Provide the [X, Y] coordinate of the cell's center where the given text is located.  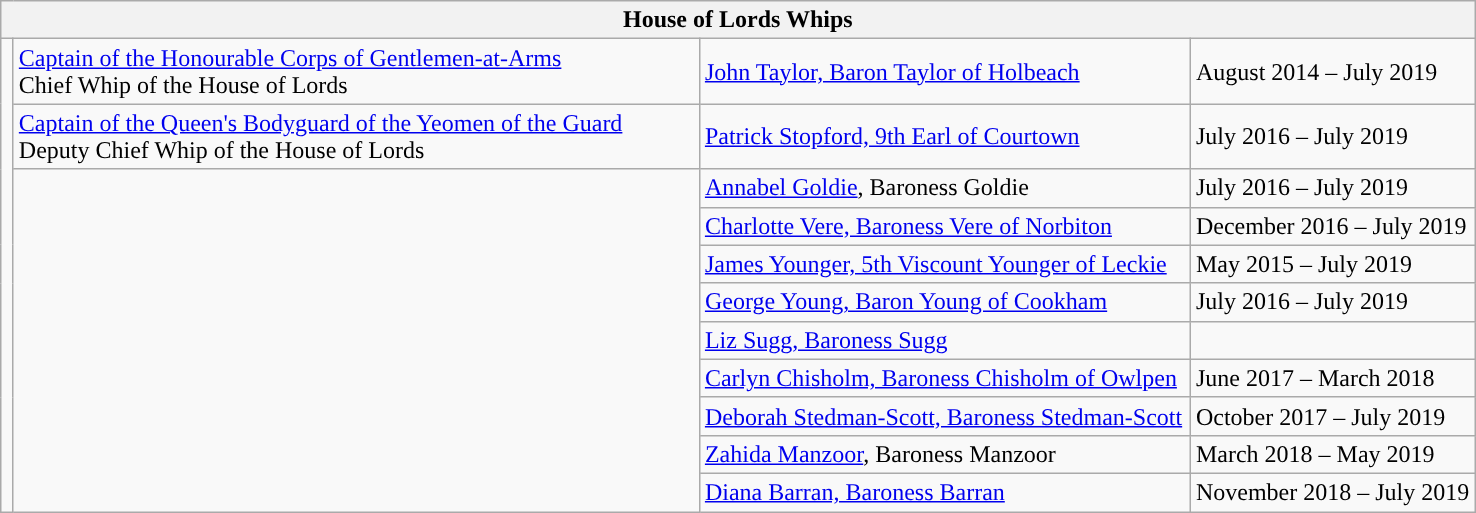
Annabel Goldie, Baroness Goldie [944, 188]
James Younger, 5th Viscount Younger of Leckie [944, 264]
Patrick Stopford, 9th Earl of Courtown [944, 136]
Carlyn Chisholm, Baroness Chisholm of Owlpen [944, 378]
Deborah Stedman-Scott, Baroness Stedman-Scott [944, 416]
Zahida Manzoor, Baroness Manzoor [944, 454]
October 2017 – July 2019 [1332, 416]
House of Lords Whips [738, 20]
Captain of the Queen's Bodyguard of the Yeomen of the GuardDeputy Chief Whip of the House of Lords [356, 136]
John Taylor, Baron Taylor of Holbeach [944, 72]
Diana Barran, Baroness Barran [944, 492]
August 2014 – July 2019 [1332, 72]
November 2018 – July 2019 [1332, 492]
June 2017 – March 2018 [1332, 378]
Liz Sugg, Baroness Sugg [944, 340]
Charlotte Vere, Baroness Vere of Norbiton [944, 226]
George Young, Baron Young of Cookham [944, 302]
December 2016 – July 2019 [1332, 226]
March 2018 – May 2019 [1332, 454]
May 2015 – July 2019 [1332, 264]
Captain of the Honourable Corps of Gentlemen-at-ArmsChief Whip of the House of Lords [356, 72]
